Identify which cell holds the provided text, then report its (x, y) central coordinate. 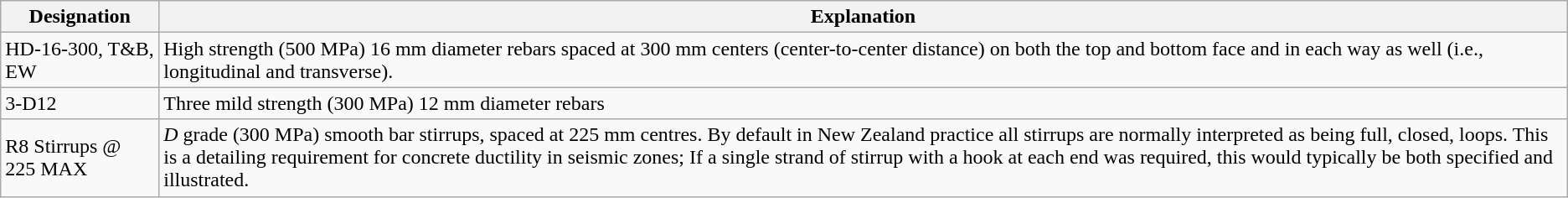
Designation (80, 17)
3-D12 (80, 103)
Explanation (864, 17)
HD-16-300, T&B, EW (80, 60)
Three mild strength (300 MPa) 12 mm diameter rebars (864, 103)
R8 Stirrups @ 225 MAX (80, 158)
